Find where the given text appears and provide that cell's center as (X, Y) coordinate. 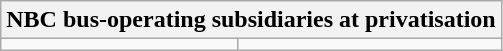
NBC bus-operating subsidiaries at privatisation (251, 20)
